Provide the [x, y] coordinate of the cell's center where the given text is located.  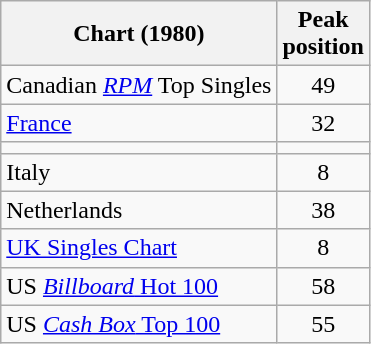
Chart (1980) [139, 34]
49 [323, 85]
32 [323, 123]
US Cash Box Top 100 [139, 324]
US Billboard Hot 100 [139, 286]
Italy [139, 172]
UK Singles Chart [139, 248]
58 [323, 286]
Netherlands [139, 210]
38 [323, 210]
France [139, 123]
Peakposition [323, 34]
55 [323, 324]
Canadian RPM Top Singles [139, 85]
